Return the (X, Y) coordinate for the center point of the cell that contains the specified text.  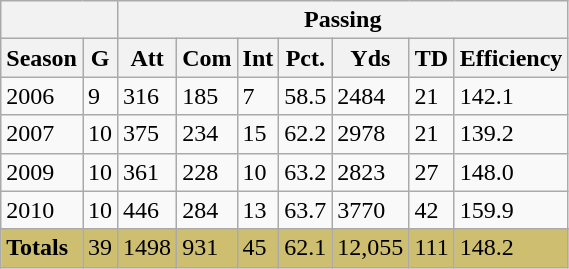
27 (432, 172)
2009 (42, 172)
2978 (370, 134)
45 (258, 248)
142.1 (511, 96)
361 (148, 172)
Season (42, 58)
13 (258, 210)
63.7 (306, 210)
9 (100, 96)
62.1 (306, 248)
284 (207, 210)
Com (207, 58)
931 (207, 248)
2010 (42, 210)
1498 (148, 248)
446 (148, 210)
TD (432, 58)
42 (432, 210)
375 (148, 134)
58.5 (306, 96)
62.2 (306, 134)
Yds (370, 58)
2006 (42, 96)
185 (207, 96)
G (100, 58)
Pct. (306, 58)
2007 (42, 134)
159.9 (511, 210)
148.0 (511, 172)
316 (148, 96)
148.2 (511, 248)
Totals (42, 248)
3770 (370, 210)
Passing (343, 20)
7 (258, 96)
Int (258, 58)
Efficiency (511, 58)
63.2 (306, 172)
2484 (370, 96)
15 (258, 134)
Att (148, 58)
39 (100, 248)
12,055 (370, 248)
139.2 (511, 134)
234 (207, 134)
111 (432, 248)
2823 (370, 172)
228 (207, 172)
